Return the [x, y] coordinate for the center point of the cell that contains the specified text.  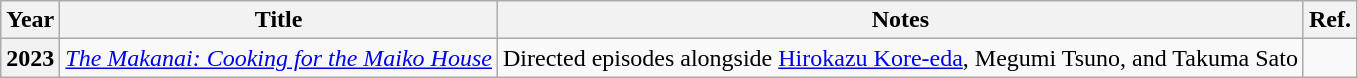
Title [279, 20]
Directed episodes alongside Hirokazu Kore-eda, Megumi Tsuno, and Takuma Sato [900, 58]
The Makanai: Cooking for the Maiko House [279, 58]
2023 [30, 58]
Year [30, 20]
Ref. [1330, 20]
Notes [900, 20]
